Search for the cell housing the specified text and yield its [X, Y] center coordinate. 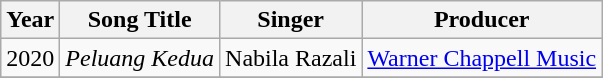
Nabila Razali [291, 58]
Year [30, 20]
Producer [482, 20]
Song Title [140, 20]
Singer [291, 20]
2020 [30, 58]
Peluang Kedua [140, 58]
Warner Chappell Music [482, 58]
